Search for the cell housing the specified text and yield its [X, Y] center coordinate. 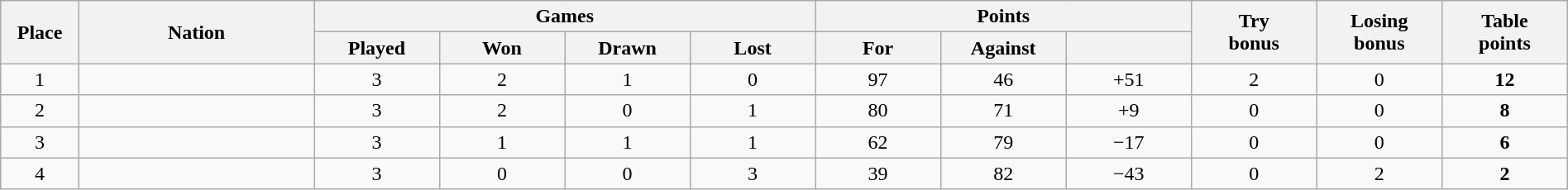
Played [377, 48]
97 [878, 79]
Tablepoints [1505, 32]
8 [1505, 111]
Points [1004, 17]
Games [565, 17]
+9 [1129, 111]
12 [1505, 79]
Lost [753, 48]
Place [40, 32]
Nation [196, 32]
39 [878, 173]
−43 [1129, 173]
46 [1003, 79]
Drawn [628, 48]
6 [1505, 142]
Losingbonus [1379, 32]
79 [1003, 142]
For [878, 48]
62 [878, 142]
Won [502, 48]
Trybonus [1254, 32]
Against [1003, 48]
71 [1003, 111]
80 [878, 111]
82 [1003, 173]
−17 [1129, 142]
+51 [1129, 79]
4 [40, 173]
